For the text-containing cell, return its midpoint in (x, y) coordinate format. 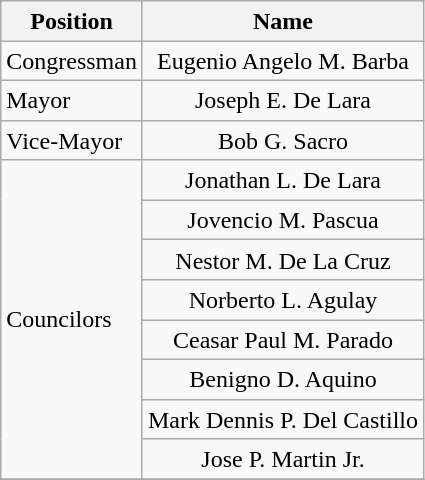
Mark Dennis P. Del Castillo (282, 419)
Councilors (72, 320)
Jose P. Martin Jr. (282, 459)
Benigno D. Aquino (282, 379)
Jovencio M. Pascua (282, 220)
Bob G. Sacro (282, 140)
Position (72, 21)
Congressman (72, 61)
Name (282, 21)
Nestor M. De La Cruz (282, 260)
Jonathan L. De Lara (282, 180)
Mayor (72, 100)
Ceasar Paul M. Parado (282, 340)
Norberto L. Agulay (282, 300)
Eugenio Angelo M. Barba (282, 61)
Joseph E. De Lara (282, 100)
Vice-Mayor (72, 140)
